Scan for the cell matching the given text and deliver its [X, Y] coordinate at center. 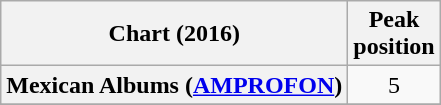
5 [394, 85]
Mexican Albums (AMPROFON) [174, 85]
Chart (2016) [174, 34]
Peak position [394, 34]
